Return (X, Y) of the center of cell containing provided text 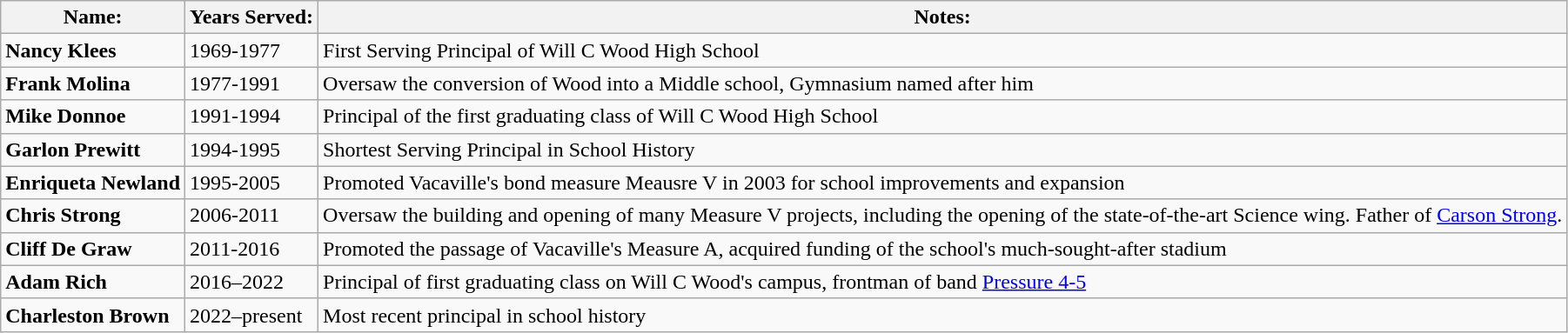
Cliff De Graw (93, 249)
Years Served: (252, 17)
Oversaw the building and opening of many Measure V projects, including the opening of the state-of-the-art Science wing. Father of Carson Strong. (943, 216)
Principal of first graduating class on Will C Wood's campus, frontman of band Pressure 4-5 (943, 282)
2022–present (252, 315)
Charleston Brown (93, 315)
Frank Molina (93, 83)
1977-1991 (252, 83)
1969-1977 (252, 50)
Adam Rich (93, 282)
1995-2005 (252, 183)
2016–2022 (252, 282)
Notes: (943, 17)
Name: (93, 17)
Promoted Vacaville's bond measure Meausre V in 2003 for school improvements and expansion (943, 183)
Chris Strong (93, 216)
2011-2016 (252, 249)
1991-1994 (252, 117)
Principal of the first graduating class of Will C Wood High School (943, 117)
Enriqueta Newland (93, 183)
Promoted the passage of Vacaville's Measure A, acquired funding of the school's much-sought-after stadium (943, 249)
2006-2011 (252, 216)
Mike Donnoe (93, 117)
Garlon Prewitt (93, 150)
Most recent principal in school history (943, 315)
Shortest Serving Principal in School History (943, 150)
1994-1995 (252, 150)
First Serving Principal of Will C Wood High School (943, 50)
Oversaw the conversion of Wood into a Middle school, Gymnasium named after him (943, 83)
Nancy Klees (93, 50)
